For the text-containing cell, return its midpoint in (x, y) coordinate format. 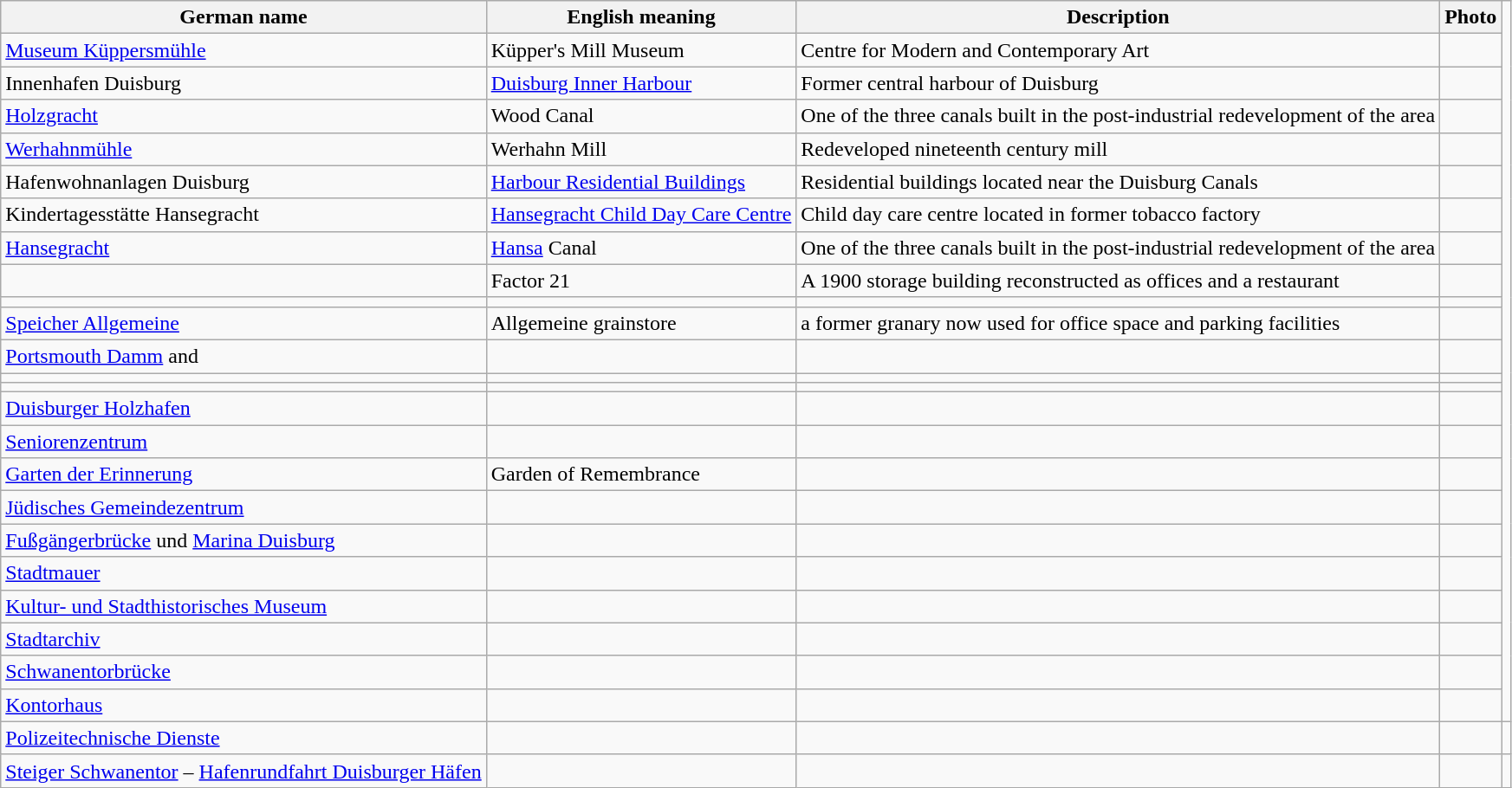
German name (243, 17)
Centre for Modern and Contemporary Art (1118, 50)
Holzgracht (243, 116)
Hansegracht (243, 248)
Polizeitechnische Dienste (243, 738)
Allgemeine grainstore (641, 323)
Stadtarchiv (243, 639)
Redeveloped nineteenth century mill (1118, 149)
Photo (1471, 17)
Speicher Allgemeine (243, 323)
Steiger Schwanentor – Hafenrundfahrt Duisburger Häfen (243, 771)
Residential buildings located near the Duisburg Canals (1118, 182)
Factor 21 (641, 281)
Portsmouth Damm and (243, 356)
Hansa Canal (641, 248)
Museum Küppersmühle (243, 50)
A 1900 storage building reconstructed as offices and a restaurant (1118, 281)
Küpper's Mill Museum (641, 50)
a former granary now used for office space and parking facilities (1118, 323)
Werhahnmühle (243, 149)
Kultur- und Stadthistorisches Museum (243, 606)
Innenhafen Duisburg (243, 83)
Description (1118, 17)
Harbour Residential Buildings (641, 182)
Werhahn Mill (641, 149)
Duisburg Inner Harbour (641, 83)
Kindertagesstätte Hansegracht (243, 215)
Wood Canal (641, 116)
Fußgängerbrücke und Marina Duisburg (243, 540)
Hansegracht Child Day Care Centre (641, 215)
Garten der Erinnerung (243, 475)
Schwanentorbrücke (243, 672)
Duisburger Holzhafen (243, 409)
Hafenwohnanlagen Duisburg (243, 182)
Jüdisches Gemeindezentrum (243, 507)
Seniorenzentrum (243, 442)
Former central harbour of Duisburg (1118, 83)
English meaning (641, 17)
Garden of Remembrance (641, 475)
Kontorhaus (243, 705)
Stadtmauer (243, 573)
Child day care centre located in former tobacco factory (1118, 215)
